Determine the (x, y) coordinate at the center of the cell enclosing the given text.  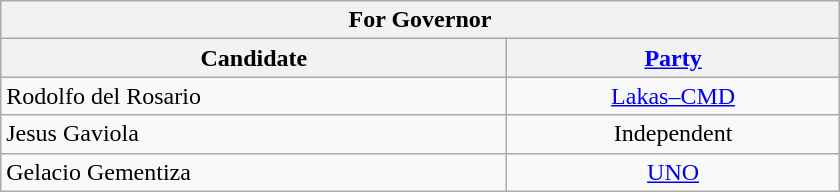
Rodolfo del Rosario (254, 96)
UNO (673, 172)
Jesus Gaviola (254, 134)
For Governor (420, 20)
Lakas–CMD (673, 96)
Party (673, 58)
Gelacio Gementiza (254, 172)
Candidate (254, 58)
Independent (673, 134)
